Capture the cell that displays the provided text and extract its [x, y] central coordinate. 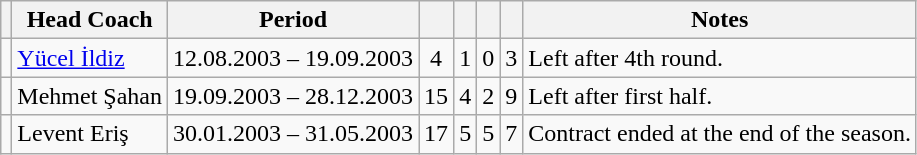
2 [488, 96]
15 [436, 96]
Head Coach [90, 20]
Contract ended at the end of the season. [720, 134]
1 [466, 58]
Left after first half. [720, 96]
17 [436, 134]
7 [512, 134]
3 [512, 58]
Mehmet Şahan [90, 96]
Period [294, 20]
Levent Eriş [90, 134]
30.01.2003 – 31.05.2003 [294, 134]
9 [512, 96]
12.08.2003 – 19.09.2003 [294, 58]
Left after 4th round. [720, 58]
Yücel İldiz [90, 58]
Notes [720, 20]
19.09.2003 – 28.12.2003 [294, 96]
0 [488, 58]
